Return [x, y] of the center of cell containing provided text 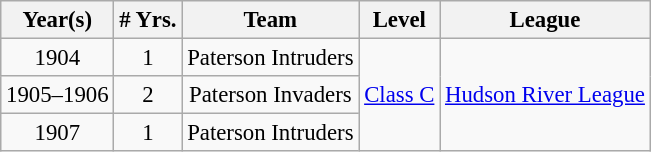
Paterson Invaders [270, 95]
League [546, 20]
Year(s) [58, 20]
Hudson River League [546, 96]
# Yrs. [148, 20]
1905–1906 [58, 95]
Class C [400, 96]
Level [400, 20]
1907 [58, 133]
2 [148, 95]
1904 [58, 58]
Team [270, 20]
